For the text-containing cell, return its midpoint in (X, Y) coordinate format. 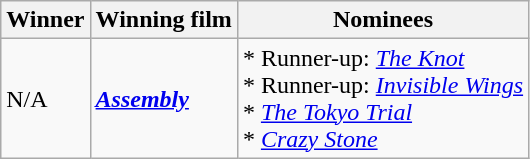
Winner (46, 20)
* Runner-up: The Knot * Runner-up: Invisible Wings * The Tokyo Trial * Crazy Stone (382, 98)
Assembly (164, 98)
Nominees (382, 20)
N/A (46, 98)
Winning film (164, 20)
